Find where the given text appears and provide that cell's center as [X, Y] coordinate. 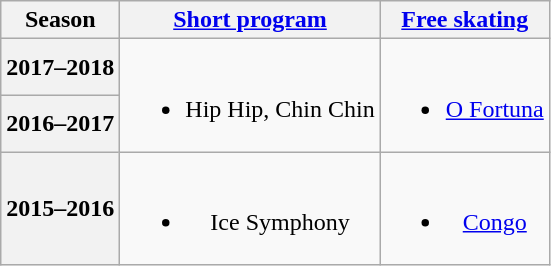
Season [60, 20]
2015–2016 [60, 208]
O Fortuna [464, 96]
Ice Symphony [250, 208]
2016–2017 [60, 124]
Hip Hip, Chin Chin [250, 96]
2017–2018 [60, 68]
Congo [464, 208]
Free skating [464, 20]
Short program [250, 20]
